Find where the given text appears and provide that cell's center as (X, Y) coordinate. 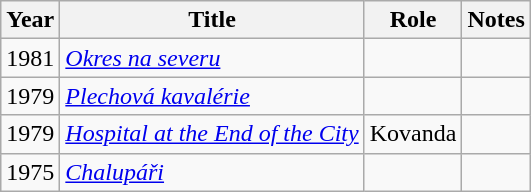
Year (30, 20)
Chalupáři (212, 172)
Hospital at the End of the City (212, 134)
1975 (30, 172)
Role (413, 20)
Okres na severu (212, 58)
Notes (496, 20)
Plechová kavalérie (212, 96)
Kovanda (413, 134)
Title (212, 20)
1981 (30, 58)
